Identify which cell holds the provided text, then report its (X, Y) central coordinate. 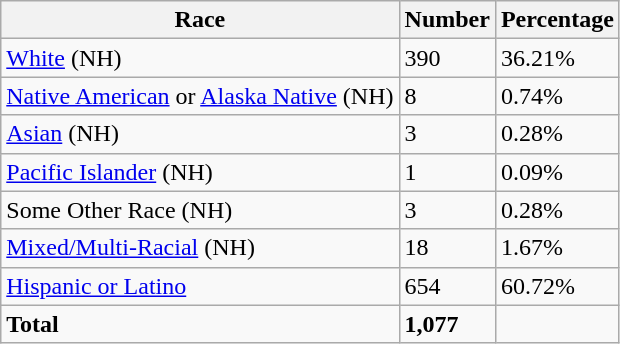
Hispanic or Latino (200, 286)
1.67% (557, 248)
8 (447, 96)
0.74% (557, 96)
Number (447, 20)
0.09% (557, 172)
36.21% (557, 58)
Race (200, 20)
Asian (NH) (200, 134)
18 (447, 248)
Percentage (557, 20)
Some Other Race (NH) (200, 210)
1,077 (447, 324)
White (NH) (200, 58)
Pacific Islander (NH) (200, 172)
Mixed/Multi-Racial (NH) (200, 248)
654 (447, 286)
Native American or Alaska Native (NH) (200, 96)
Total (200, 324)
390 (447, 58)
60.72% (557, 286)
1 (447, 172)
